From the cell containing the given text, extract its center point as [X, Y] coordinate. 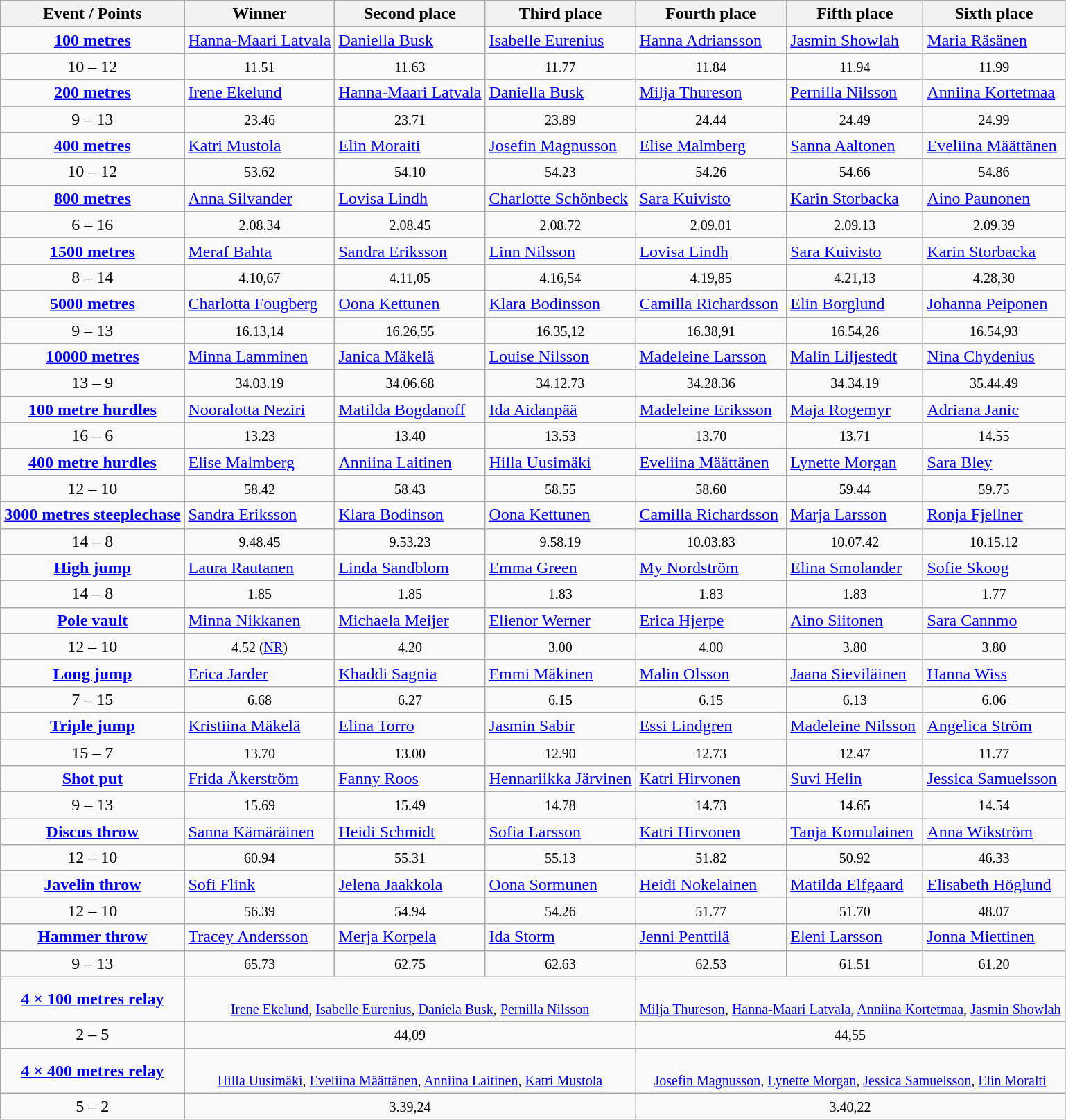
4.20 [410, 647]
Aino Paunonen [994, 198]
11.51 [259, 67]
4.10,67 [259, 277]
6.06 [994, 699]
Hanna Adriansson [711, 40]
Charlotta Fougberg [259, 304]
54.66 [855, 172]
4.16,54 [560, 277]
Triple jump [93, 726]
Milja Thureson, Hanna-Maari Latvala, Anniina Kortetmaa, Jasmin Showlah [850, 999]
Essi Lindgren [711, 726]
61.51 [855, 963]
12.73 [711, 752]
15.49 [410, 805]
Pernilla Nilsson [855, 93]
Elin Moraiti [410, 146]
Angelica Ström [994, 726]
10.07.42 [855, 541]
Sixth place [994, 14]
14.65 [855, 805]
13.00 [410, 752]
Irene Ekelund, Isabelle Eurenius, Daniela Busk, Pernilla Nilsson [410, 999]
8 – 14 [93, 277]
Hennariikka Järvinen [560, 779]
Meraf Bahta [259, 251]
Jelena Jaakkola [410, 884]
100 metres [93, 40]
Elisabeth Höglund [994, 884]
Josefin Magnusson, Lynette Morgan, Jessica Samuelsson, Elin Moralti [850, 1070]
34.03.19 [259, 383]
Pole vault [93, 620]
14.55 [994, 436]
46.33 [994, 858]
6.13 [855, 699]
16 – 6 [93, 436]
Jenni Penttilä [711, 937]
13.23 [259, 436]
16.35,12 [560, 331]
14.73 [711, 805]
3.40,22 [850, 1106]
51.77 [711, 911]
Jessica Samuelsson [994, 779]
11.84 [711, 67]
Anna Wikström [994, 832]
Katri Mustola [259, 146]
44,55 [850, 1035]
23.89 [560, 119]
51.70 [855, 911]
Malin Liljestedt [855, 357]
58.60 [711, 489]
Emma Green [560, 568]
4.52 (NR) [259, 647]
5000 metres [93, 304]
Long jump [93, 673]
3000 metres steeplechase [93, 515]
Heidi Nokelainen [711, 884]
24.44 [711, 119]
Johanna Peiponen [994, 304]
Irene Ekelund [259, 93]
Milja Thureson [711, 93]
4.00 [711, 647]
Anna Silvander [259, 198]
Charlotte Schönbeck [560, 198]
2.08.45 [410, 225]
Third place [560, 14]
58.55 [560, 489]
15 – 7 [93, 752]
11.63 [410, 67]
Shot put [93, 779]
54.23 [560, 172]
Janica Mäkelä [410, 357]
Minna Nikkanen [259, 620]
Heidi Schmidt [410, 832]
4.28,30 [994, 277]
400 metre hurdles [93, 462]
Ida Storm [560, 937]
62.75 [410, 963]
6 – 16 [93, 225]
58.42 [259, 489]
56.39 [259, 911]
14.78 [560, 805]
Sofi Flink [259, 884]
12.90 [560, 752]
Sara Bley [994, 462]
High jump [93, 568]
15.69 [259, 805]
Louise Nilsson [560, 357]
23.71 [410, 119]
400 metres [93, 146]
Elin Borglund [855, 304]
13.53 [560, 436]
10000 metres [93, 357]
Elina Torro [410, 726]
Malin Olsson [711, 673]
Oona Sormunen [560, 884]
5 – 2 [93, 1106]
4 × 100 metres relay [93, 999]
Khaddi Sagnia [410, 673]
58.43 [410, 489]
Fanny Roos [410, 779]
Laura Rautanen [259, 568]
3.00 [560, 647]
Elina Smolander [855, 568]
48.07 [994, 911]
Madeleine Eriksson [711, 410]
2.09.39 [994, 225]
62.63 [560, 963]
Sanna Kämäräinen [259, 832]
Maja Rogemyr [855, 410]
59.44 [855, 489]
Javelin throw [93, 884]
Lynette Morgan [855, 462]
16.54,26 [855, 331]
Second place [410, 14]
53.62 [259, 172]
60.94 [259, 858]
Event / Points [93, 14]
Jasmin Showlah [855, 40]
11.94 [855, 67]
Elienor Werner [560, 620]
54.10 [410, 172]
Sanna Aaltonen [855, 146]
Winner [259, 14]
100 metre hurdles [93, 410]
4 × 400 metres relay [93, 1070]
Sofie Skoog [994, 568]
1.77 [994, 594]
13.40 [410, 436]
10.03.83 [711, 541]
Hammer throw [93, 937]
Jonna Miettinen [994, 937]
Minna Lamminen [259, 357]
9.58.19 [560, 541]
55.13 [560, 858]
2 – 5 [93, 1035]
200 metres [93, 93]
4.21,13 [855, 277]
Linda Sandblom [410, 568]
Jasmin Sabir [560, 726]
50.92 [855, 858]
Tanja Komulainen [855, 832]
12.47 [855, 752]
34.28.36 [711, 383]
Matilda Bogdanoff [410, 410]
16.54,93 [994, 331]
Linn Nilsson [560, 251]
13.71 [855, 436]
Nooralotta Neziri [259, 410]
16.13,14 [259, 331]
Kristiina Mäkelä [259, 726]
61.20 [994, 963]
Madeleine Nilsson [855, 726]
Suvi Helin [855, 779]
13 – 9 [93, 383]
24.49 [855, 119]
Aino Siitonen [855, 620]
4.19,85 [711, 277]
Isabelle Eurenius [560, 40]
55.31 [410, 858]
Madeleine Larsson [711, 357]
54.94 [410, 911]
Ida Aidanpää [560, 410]
62.53 [711, 963]
44,09 [410, 1035]
Erica Hjerpe [711, 620]
Hilla Uusimäki [560, 462]
Nina Chydenius [994, 357]
59.75 [994, 489]
Ronja Fjellner [994, 515]
Frida Åkerström [259, 779]
24.99 [994, 119]
Sofia Larsson [560, 832]
Klara Bodinson [410, 515]
2.09.13 [855, 225]
9.48.45 [259, 541]
Maria Räsänen [994, 40]
23.46 [259, 119]
Sara Cannmo [994, 620]
51.82 [711, 858]
Eleni Larsson [855, 937]
34.12.73 [560, 383]
6.27 [410, 699]
Erica Jarder [259, 673]
Klara Bodinsson [560, 304]
Fifth place [855, 14]
10.15.12 [994, 541]
11.99 [994, 67]
2.08.34 [259, 225]
35.44.49 [994, 383]
Michaela Meijer [410, 620]
65.73 [259, 963]
Anniina Kortetmaa [994, 93]
Emmi Mäkinen [560, 673]
2.09.01 [711, 225]
Jaana Sieviläinen [855, 673]
7 – 15 [93, 699]
800 metres [93, 198]
My Nordström [711, 568]
Josefin Magnusson [560, 146]
Hilla Uusimäki, Eveliina Määttänen, Anniina Laitinen, Katri Mustola [410, 1070]
3.39,24 [410, 1106]
1500 metres [93, 251]
Tracey Andersson [259, 937]
2.08.72 [560, 225]
Anniina Laitinen [410, 462]
Marja Larsson [855, 515]
Hanna Wiss [994, 673]
9.53.23 [410, 541]
16.26,55 [410, 331]
6.68 [259, 699]
34.34.19 [855, 383]
Matilda Elfgaard [855, 884]
Adriana Janic [994, 410]
Discus throw [93, 832]
14.54 [994, 805]
4.11,05 [410, 277]
34.06.68 [410, 383]
54.86 [994, 172]
16.38,91 [711, 331]
Fourth place [711, 14]
Merja Korpela [410, 937]
